Return the [X, Y] coordinate for the center point of the cell that contains the specified text.  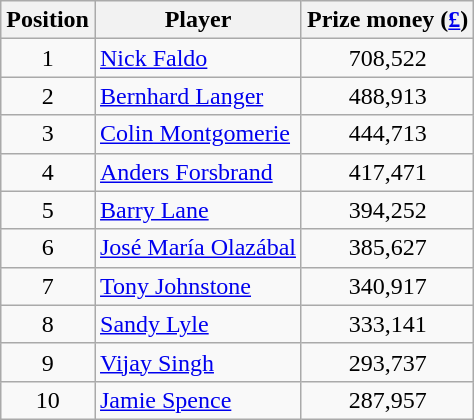
Vijay Singh [198, 362]
10 [48, 400]
1 [48, 58]
2 [48, 96]
Prize money (£) [387, 20]
Anders Forsbrand [198, 172]
Barry Lane [198, 210]
Position [48, 20]
Nick Faldo [198, 58]
3 [48, 134]
5 [48, 210]
444,713 [387, 134]
José María Olazábal [198, 248]
6 [48, 248]
287,957 [387, 400]
417,471 [387, 172]
7 [48, 286]
8 [48, 324]
340,917 [387, 286]
708,522 [387, 58]
Colin Montgomerie [198, 134]
333,141 [387, 324]
Player [198, 20]
394,252 [387, 210]
Jamie Spence [198, 400]
4 [48, 172]
488,913 [387, 96]
Tony Johnstone [198, 286]
Sandy Lyle [198, 324]
9 [48, 362]
385,627 [387, 248]
293,737 [387, 362]
Bernhard Langer [198, 96]
